Capture the cell that displays the provided text and extract its (x, y) central coordinate. 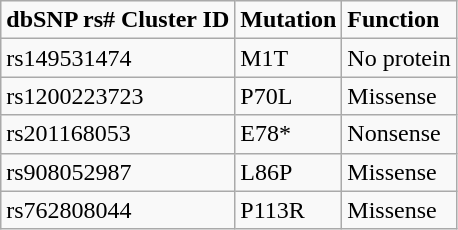
E78* (288, 134)
rs908052987 (118, 172)
Nonsense (399, 134)
P113R (288, 210)
Mutation (288, 20)
P70L (288, 96)
rs149531474 (118, 58)
rs1200223723 (118, 96)
Function (399, 20)
M1T (288, 58)
rs201168053 (118, 134)
L86P (288, 172)
dbSNP rs# Cluster ID (118, 20)
No protein (399, 58)
rs762808044 (118, 210)
